Return (x, y) of the center of cell containing provided text 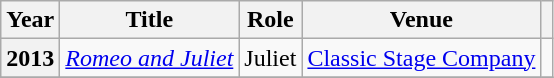
Romeo and Juliet (150, 58)
2013 (30, 58)
Role (270, 20)
Classic Stage Company (422, 58)
Title (150, 20)
Year (30, 20)
Juliet (270, 58)
Venue (422, 20)
